From the cell containing the given text, extract its center point as (X, Y) coordinate. 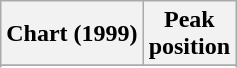
Chart (1999) (72, 34)
Peakposition (189, 34)
